Capture the cell that displays the provided text and extract its [x, y] central coordinate. 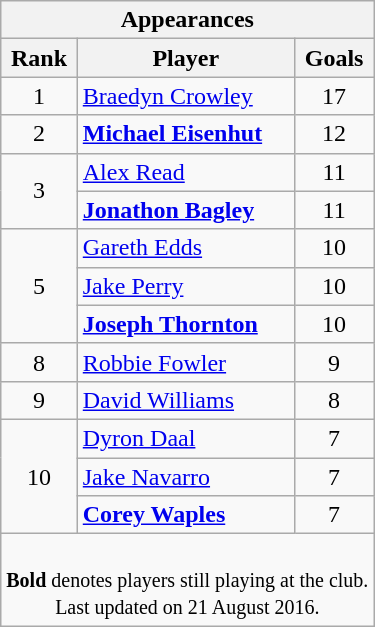
2 [39, 134]
Appearances [188, 20]
Jake Perry [186, 286]
Robbie Fowler [186, 362]
12 [334, 134]
Goals [334, 58]
1 [39, 96]
Player [186, 58]
Dyron Daal [186, 438]
Jonathon Bagley [186, 210]
Alex Read [186, 172]
Rank [39, 58]
17 [334, 96]
Michael Eisenhut [186, 134]
Jake Navarro [186, 477]
Corey Waples [186, 515]
Braedyn Crowley [186, 96]
Bold denotes players still playing at the club. Last updated on 21 August 2016. [188, 580]
Joseph Thornton [186, 324]
Gareth Edds [186, 248]
David Williams [186, 400]
5 [39, 286]
3 [39, 191]
